Detect which cell encompasses the target text, then output its (X, Y) center coordinate. 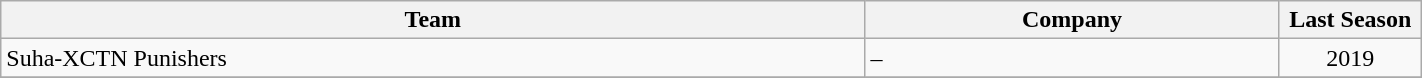
Team (433, 20)
2019 (1350, 58)
– (1072, 58)
Suha-XCTN Punishers (433, 58)
Last Season (1350, 20)
Company (1072, 20)
